From the cell containing the given text, extract its center point as (x, y) coordinate. 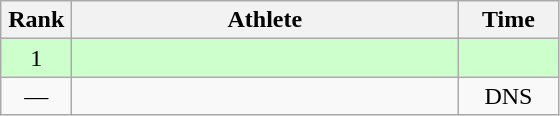
DNS (508, 96)
Rank (36, 20)
Time (508, 20)
Athlete (265, 20)
1 (36, 58)
— (36, 96)
